Locate the cell with the specified text and output its (x, y) center coordinate. 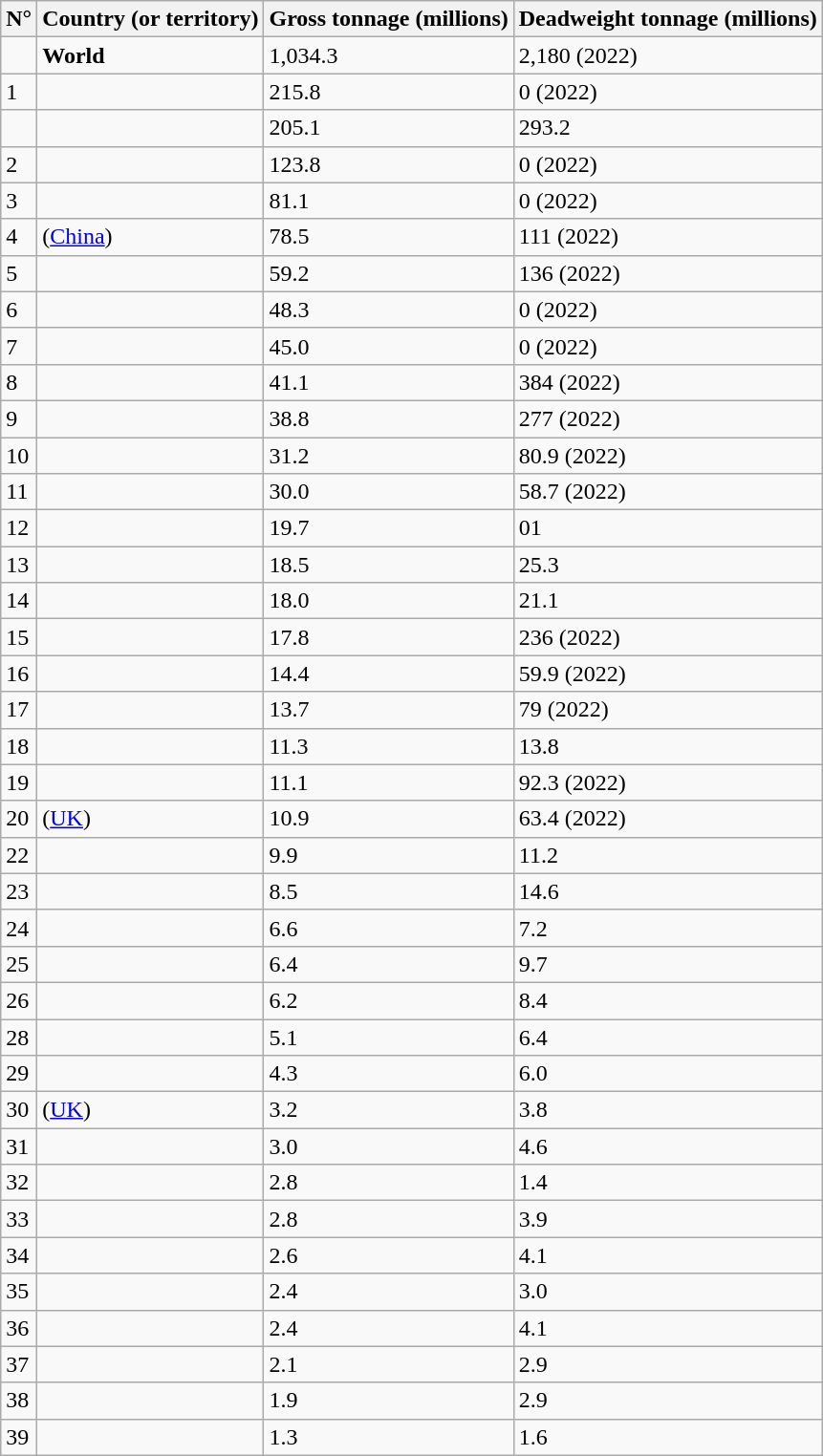
30.0 (388, 492)
36 (19, 1328)
16 (19, 674)
23 (19, 891)
18 (19, 746)
34 (19, 1255)
277 (2022) (667, 418)
45.0 (388, 346)
15 (19, 637)
17.8 (388, 637)
01 (667, 528)
10.9 (388, 819)
2,180 (2022) (667, 55)
1.4 (667, 1183)
1 (19, 92)
111 (2022) (667, 237)
1,034.3 (388, 55)
78.5 (388, 237)
37 (19, 1364)
39 (19, 1437)
18.5 (388, 565)
29 (19, 1074)
2 (19, 164)
20 (19, 819)
8.5 (388, 891)
33 (19, 1219)
4.6 (667, 1146)
19 (19, 782)
24 (19, 928)
79 (2022) (667, 710)
8.4 (667, 1000)
18.0 (388, 601)
6.6 (388, 928)
38 (19, 1401)
6 (19, 310)
48.3 (388, 310)
81.1 (388, 201)
92.3 (2022) (667, 782)
13 (19, 565)
12 (19, 528)
(China) (151, 237)
1.9 (388, 1401)
11.2 (667, 855)
3.2 (388, 1110)
11 (19, 492)
59.2 (388, 273)
2.1 (388, 1364)
1.6 (667, 1437)
32 (19, 1183)
8 (19, 382)
21.1 (667, 601)
25.3 (667, 565)
3.8 (667, 1110)
205.1 (388, 128)
28 (19, 1037)
9.9 (388, 855)
3 (19, 201)
30 (19, 1110)
13.7 (388, 710)
17 (19, 710)
4 (19, 237)
59.9 (2022) (667, 674)
6.2 (388, 1000)
4.3 (388, 1074)
14.4 (388, 674)
1.3 (388, 1437)
26 (19, 1000)
215.8 (388, 92)
9.7 (667, 964)
123.8 (388, 164)
Country (or territory) (151, 19)
31.2 (388, 456)
11.3 (388, 746)
63.4 (2022) (667, 819)
Deadweight tonnage (millions) (667, 19)
N° (19, 19)
236 (2022) (667, 637)
2.6 (388, 1255)
41.1 (388, 382)
58.7 (2022) (667, 492)
14.6 (667, 891)
7 (19, 346)
25 (19, 964)
293.2 (667, 128)
World (151, 55)
3.9 (667, 1219)
19.7 (388, 528)
14 (19, 601)
384 (2022) (667, 382)
11.1 (388, 782)
136 (2022) (667, 273)
Gross tonnage (millions) (388, 19)
10 (19, 456)
6.0 (667, 1074)
31 (19, 1146)
9 (19, 418)
35 (19, 1292)
5 (19, 273)
5.1 (388, 1037)
22 (19, 855)
7.2 (667, 928)
38.8 (388, 418)
80.9 (2022) (667, 456)
13.8 (667, 746)
